Output the [x, y] coordinate of the center of the cell containing the given text.  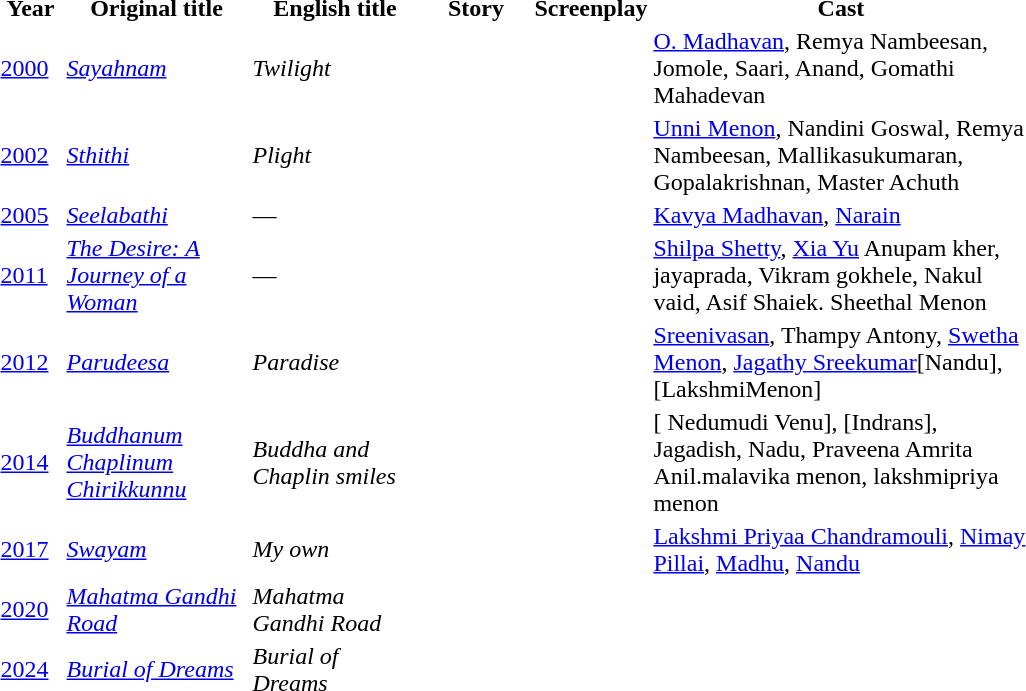
My own [335, 550]
Swayam [156, 550]
Paradise [335, 362]
Buddha and Chaplin smiles [335, 462]
Sthithi [156, 155]
The Desire: A Journey of a Woman [156, 275]
Sayahnam [156, 68]
Plight [335, 155]
Parudeesa [156, 362]
Twilight [335, 68]
Seelabathi [156, 215]
Buddhanum Chaplinum Chirikkunnu [156, 462]
